Provide the [X, Y] coordinate of the cell's center where the given text is located.  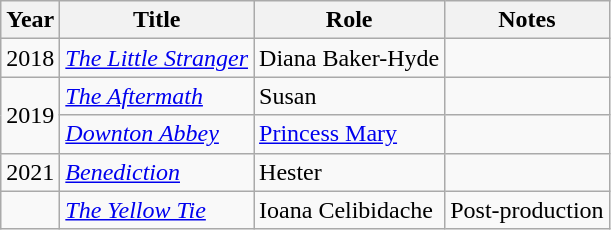
Benediction [157, 172]
Princess Mary [350, 134]
Susan [350, 96]
Diana Baker-Hyde [350, 58]
The Aftermath [157, 96]
2021 [30, 172]
The Yellow Tie [157, 210]
Year [30, 20]
The Little Stranger [157, 58]
Ioana Celibidache [350, 210]
Downton Abbey [157, 134]
2018 [30, 58]
Role [350, 20]
Title [157, 20]
Hester [350, 172]
Post-production [527, 210]
Notes [527, 20]
2019 [30, 115]
